Find where the given text appears and provide that cell's center as [x, y] coordinate. 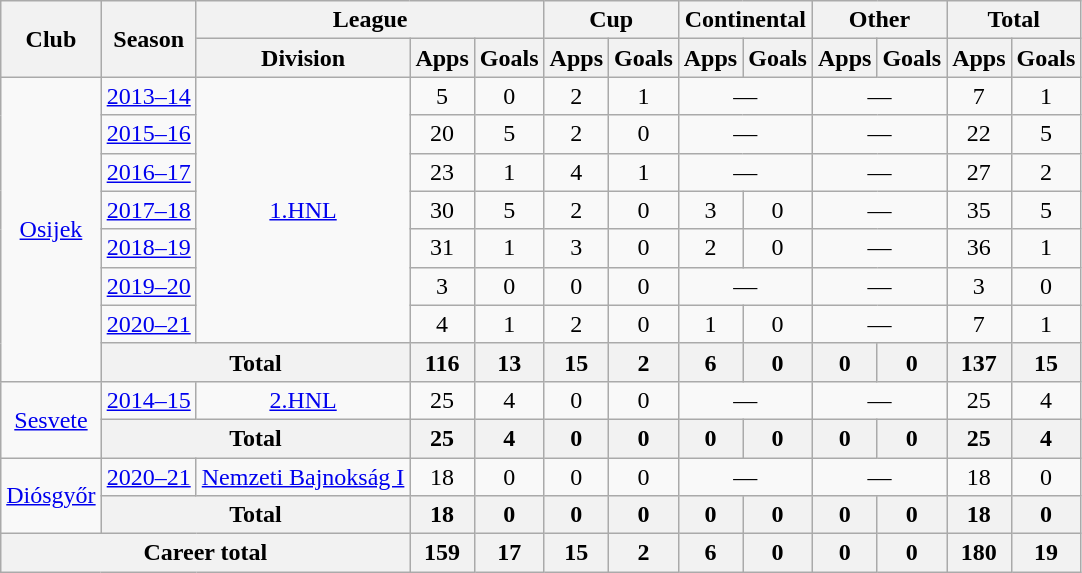
Other [879, 20]
23 [442, 172]
Division [303, 58]
2018–19 [148, 248]
31 [442, 248]
Diósgyőr [51, 496]
159 [442, 553]
Continental [745, 20]
2013–14 [148, 96]
2019–20 [148, 286]
20 [442, 134]
2014–15 [148, 400]
35 [979, 210]
Sesvete [51, 419]
Career total [206, 553]
27 [979, 172]
2015–16 [148, 134]
2017–18 [148, 210]
137 [979, 362]
19 [1046, 553]
180 [979, 553]
Osijek [51, 229]
17 [509, 553]
22 [979, 134]
13 [509, 362]
116 [442, 362]
League [370, 20]
1.HNL [303, 210]
Cup [611, 20]
2016–17 [148, 172]
30 [442, 210]
Club [51, 39]
Nemzeti Bajnokság I [303, 477]
2.HNL [303, 400]
36 [979, 248]
Season [148, 39]
